Output the (X, Y) coordinate of the center of the cell containing the given text.  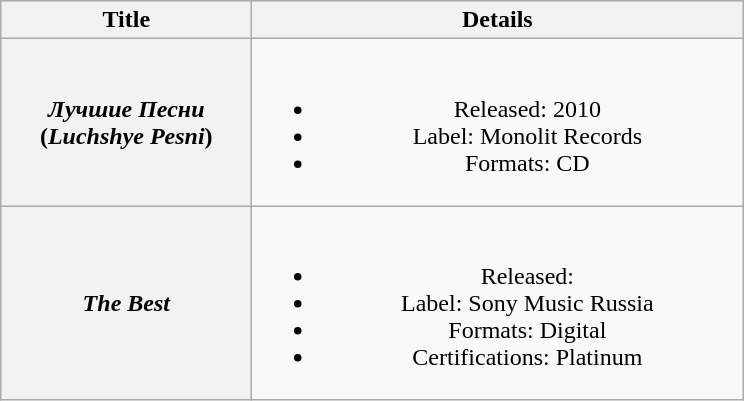
The Best (126, 303)
Title (126, 20)
Лучшие Песни(Luchshye Pesni) (126, 122)
Released: 2010 Label: Monolit RecordsFormats: CD (498, 122)
Released: Label: Sony Music RussiaFormats: DigitalCertifications: Platinum (498, 303)
Details (498, 20)
